Return the [X, Y] coordinate for the center point of the cell that contains the specified text.  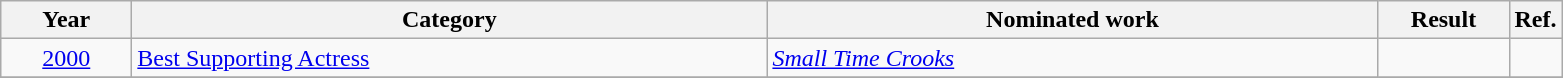
Category [450, 20]
Ref. [1536, 20]
2000 [66, 58]
Year [66, 20]
Result [1444, 20]
Best Supporting Actress [450, 58]
Nominated work [1072, 20]
Small Time Crooks [1072, 58]
